Detect which cell encompasses the target text, then output its (X, Y) center coordinate. 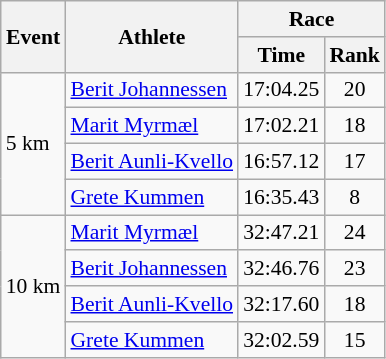
32:46.76 (281, 269)
20 (354, 90)
17:02.21 (281, 126)
Athlete (152, 36)
17:04.25 (281, 90)
17 (354, 162)
Race (312, 19)
16:57.12 (281, 162)
23 (354, 269)
32:02.59 (281, 340)
8 (354, 197)
5 km (34, 143)
Time (281, 55)
Event (34, 36)
16:35.43 (281, 197)
10 km (34, 286)
32:17.60 (281, 304)
Rank (354, 55)
32:47.21 (281, 233)
24 (354, 233)
15 (354, 340)
